Provide the [x, y] coordinate of the cell's center where the given text is located.  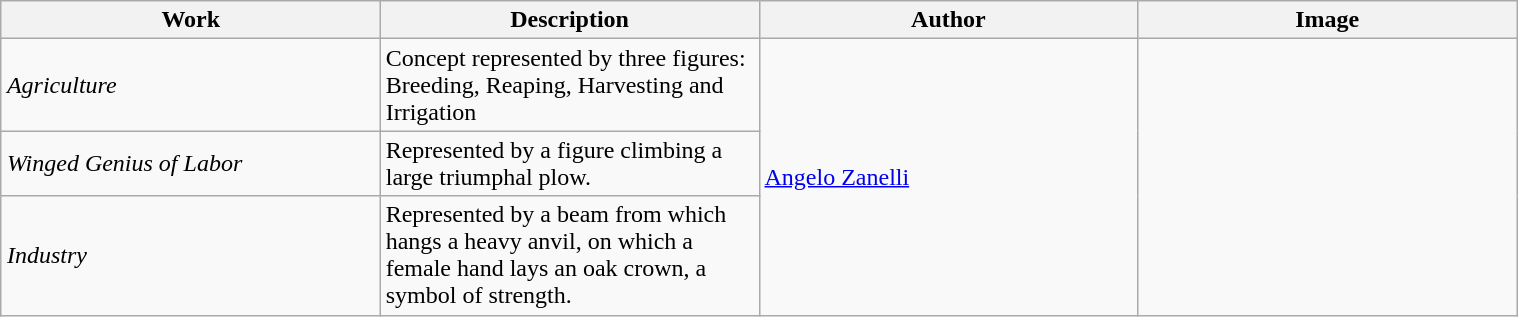
Concept represented by three figures: Breeding, Reaping, Harvesting and Irrigation [570, 85]
Represented by a figure climbing a large triumphal plow. [570, 164]
Represented by a beam from which hangs a heavy anvil, on which a female hand lays an oak crown, a symbol of strength. [570, 256]
Angelo Zanelli [948, 177]
Description [570, 20]
Agriculture [190, 85]
Image [1328, 20]
Author [948, 20]
Industry [190, 256]
Winged Genius of Labor [190, 164]
Work [190, 20]
